Extract the (x, y) coordinate from the center of the cell holding the provided text.  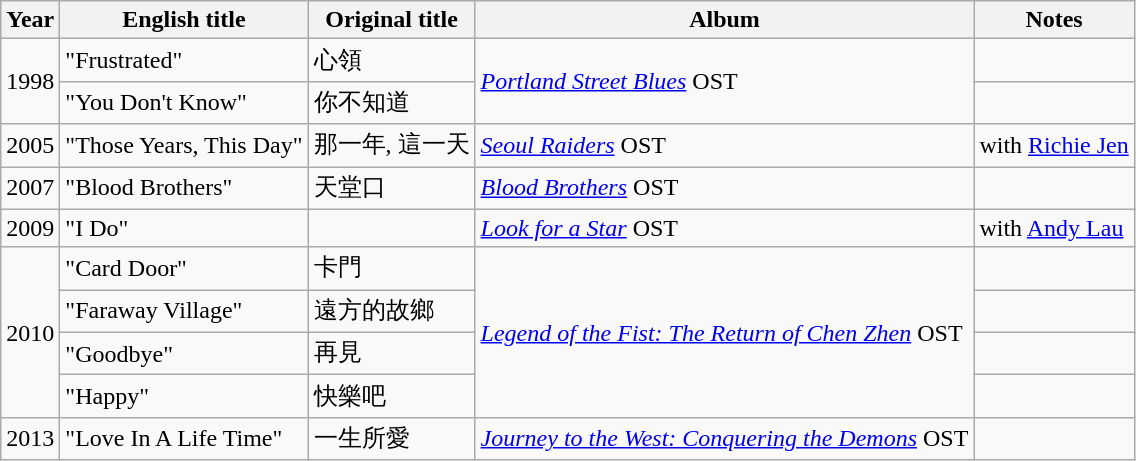
遠方的故鄉 (392, 312)
Look for a Star OST (724, 228)
天堂口 (392, 188)
2007 (30, 188)
"Blood Brothers" (184, 188)
Original title (392, 20)
Seoul Raiders OST (724, 146)
2010 (30, 332)
Portland Street Blues OST (724, 82)
"Those Years, This Day" (184, 146)
with Andy Lau (1054, 228)
"Love In A Life Time" (184, 438)
Year (30, 20)
1998 (30, 82)
你不知道 (392, 102)
一生所愛 (392, 438)
Album (724, 20)
with Richie Jen (1054, 146)
卡門 (392, 268)
Journey to the West: Conquering the Demons OST (724, 438)
2013 (30, 438)
心領 (392, 60)
"Card Door" (184, 268)
快樂吧 (392, 396)
Legend of the Fist: The Return of Chen Zhen OST (724, 332)
那一年, 這一天 (392, 146)
Notes (1054, 20)
"Faraway Village" (184, 312)
"Frustrated" (184, 60)
2009 (30, 228)
"Happy" (184, 396)
"You Don't Know" (184, 102)
"Goodbye" (184, 354)
Blood Brothers OST (724, 188)
"I Do" (184, 228)
2005 (30, 146)
English title (184, 20)
再見 (392, 354)
